Determine the (x, y) coordinate at the center of the cell enclosing the given text.  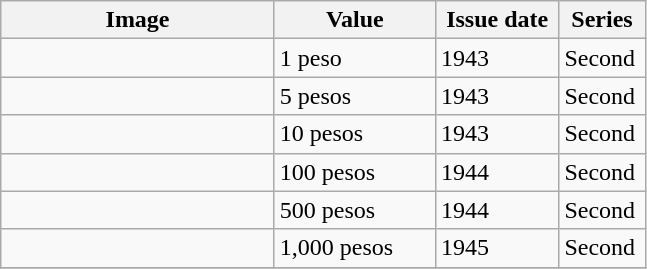
Value (354, 20)
Image (138, 20)
100 pesos (354, 172)
1 peso (354, 58)
10 pesos (354, 134)
1945 (497, 248)
1,000 pesos (354, 248)
500 pesos (354, 210)
Series (602, 20)
5 pesos (354, 96)
Issue date (497, 20)
